Return the (X, Y) coordinate for the center point of the cell that contains the specified text.  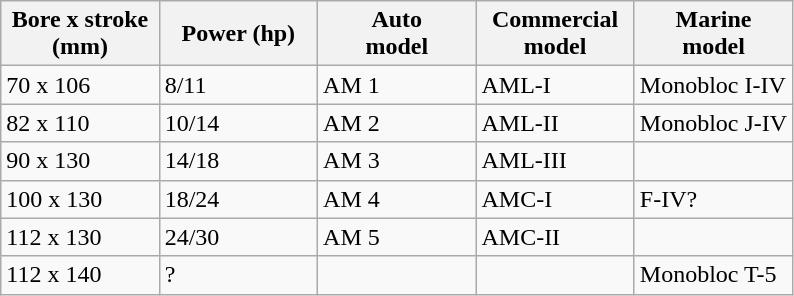
AMC-II (555, 237)
Marine model (713, 34)
82 x 110 (80, 123)
AM 4 (397, 199)
Monobloc I-IV (713, 85)
AML-III (555, 161)
AM 1 (397, 85)
112 x 130 (80, 237)
AM 5 (397, 237)
24/30 (238, 237)
Power (hp) (238, 34)
8/11 (238, 85)
Auto model (397, 34)
Monobloc T-5 (713, 275)
F-IV? (713, 199)
AML-I (555, 85)
AM 3 (397, 161)
18/24 (238, 199)
AM 2 (397, 123)
14/18 (238, 161)
112 x 140 (80, 275)
Bore x stroke(mm) (80, 34)
AMC-I (555, 199)
70 x 106 (80, 85)
Monobloc J-IV (713, 123)
? (238, 275)
90 x 130 (80, 161)
AML-II (555, 123)
100 x 130 (80, 199)
10/14 (238, 123)
Commercial model (555, 34)
